Detect which cell encompasses the target text, then output its [X, Y] center coordinate. 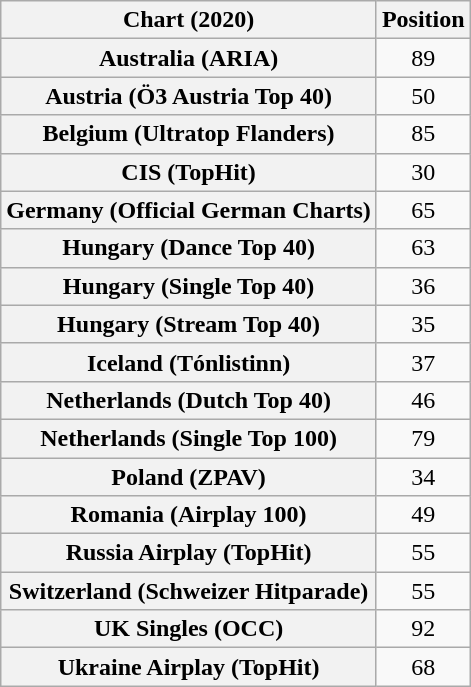
36 [423, 286]
Romania (Airplay 100) [189, 515]
50 [423, 96]
Hungary (Dance Top 40) [189, 248]
63 [423, 248]
92 [423, 629]
Netherlands (Single Top 100) [189, 438]
35 [423, 324]
Hungary (Stream Top 40) [189, 324]
Iceland (Tónlistinn) [189, 362]
37 [423, 362]
Netherlands (Dutch Top 40) [189, 400]
Australia (ARIA) [189, 58]
UK Singles (OCC) [189, 629]
68 [423, 667]
Ukraine Airplay (TopHit) [189, 667]
49 [423, 515]
Switzerland (Schweizer Hitparade) [189, 591]
65 [423, 210]
34 [423, 477]
Belgium (Ultratop Flanders) [189, 134]
Hungary (Single Top 40) [189, 286]
30 [423, 172]
79 [423, 438]
Russia Airplay (TopHit) [189, 553]
Germany (Official German Charts) [189, 210]
89 [423, 58]
CIS (TopHit) [189, 172]
Austria (Ö3 Austria Top 40) [189, 96]
Position [423, 20]
Chart (2020) [189, 20]
85 [423, 134]
46 [423, 400]
Poland (ZPAV) [189, 477]
